Search for the cell housing the specified text and yield its (x, y) center coordinate. 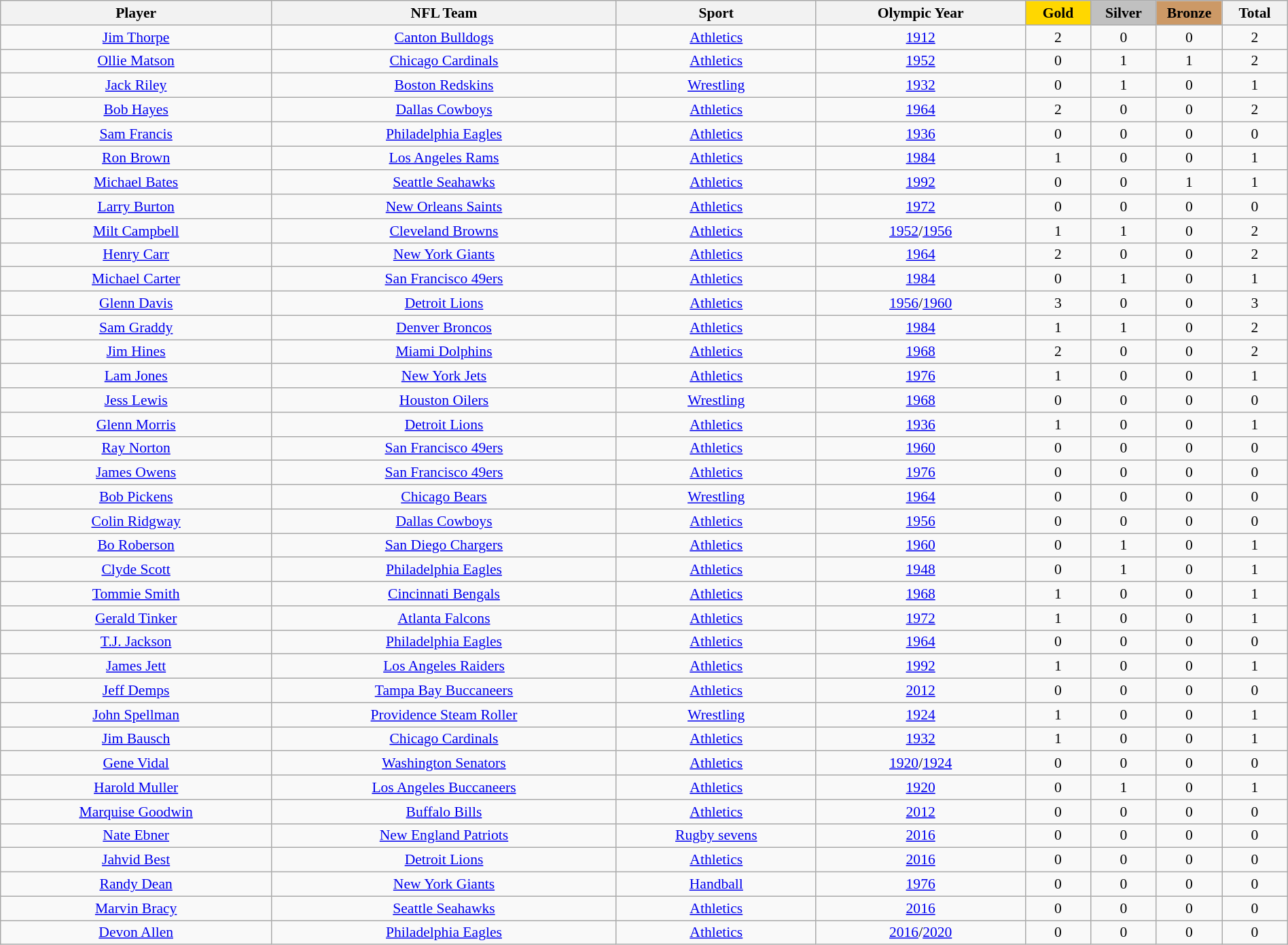
Lam Jones (136, 376)
1924 (920, 715)
Sport (716, 13)
Bob Pickens (136, 497)
James Jett (136, 666)
Jahvid Best (136, 860)
Michael Carter (136, 279)
Tommie Smith (136, 594)
Ollie Matson (136, 61)
Miami Dolphins (444, 352)
Devon Allen (136, 933)
Jim Bausch (136, 739)
1952 (920, 61)
Jim Hines (136, 352)
Washington Senators (444, 764)
New Orleans Saints (444, 207)
1948 (920, 570)
Chicago Bears (444, 497)
Cleveland Browns (444, 231)
Canton Bulldogs (444, 37)
Nate Ebner (136, 836)
Clyde Scott (136, 570)
1912 (920, 37)
San Diego Chargers (444, 546)
Ray Norton (136, 448)
Gold (1058, 13)
Milt Campbell (136, 231)
John Spellman (136, 715)
Tampa Bay Buccaneers (444, 691)
Glenn Davis (136, 304)
Cincinnati Bengals (444, 594)
Los Angeles Rams (444, 158)
NFL Team (444, 13)
1952/1956 (920, 231)
Rugby sevens (716, 836)
Denver Broncos (444, 327)
Glenn Morris (136, 425)
Randy Dean (136, 885)
Jack Riley (136, 86)
Marquise Goodwin (136, 812)
Jess Lewis (136, 400)
Larry Burton (136, 207)
Handball (716, 885)
Providence Steam Roller (444, 715)
Total (1255, 13)
Player (136, 13)
Los Angeles Raiders (444, 666)
New England Patriots (444, 836)
Buffalo Bills (444, 812)
Gene Vidal (136, 764)
2016/2020 (920, 933)
Atlanta Falcons (444, 618)
Bo Roberson (136, 546)
Jeff Demps (136, 691)
Olympic Year (920, 13)
Bob Hayes (136, 110)
Boston Redskins (444, 86)
New York Jets (444, 376)
Harold Muller (136, 787)
Silver (1124, 13)
T.J. Jackson (136, 642)
Houston Oilers (444, 400)
1956/1960 (920, 304)
Gerald Tinker (136, 618)
Jim Thorpe (136, 37)
1920/1924 (920, 764)
Sam Francis (136, 134)
Sam Graddy (136, 327)
1956 (920, 521)
Michael Bates (136, 183)
Marvin Bracy (136, 908)
Henry Carr (136, 255)
Bronze (1189, 13)
James Owens (136, 473)
Ron Brown (136, 158)
Los Angeles Buccaneers (444, 787)
1920 (920, 787)
Colin Ridgway (136, 521)
